Scan for the cell matching the given text and deliver its (x, y) coordinate at center. 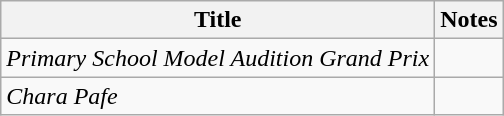
Primary School Model Audition Grand Prix (218, 58)
Notes (469, 20)
Chara Pafe (218, 96)
Title (218, 20)
